Output the (x, y) coordinate of the center of the cell containing the given text.  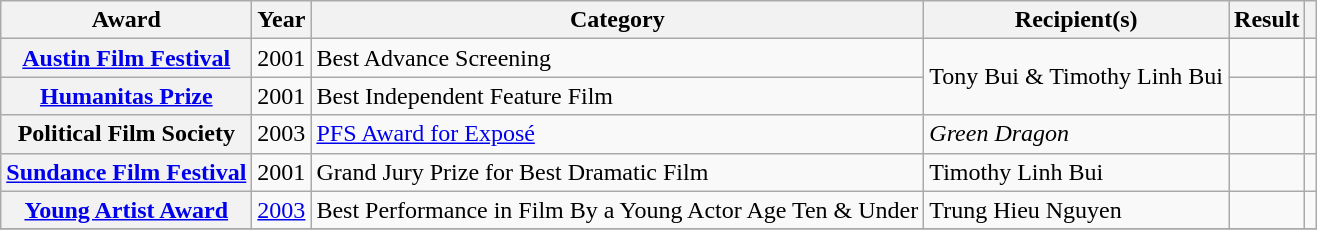
Result (1267, 20)
Humanitas Prize (126, 96)
Best Independent Feature Film (618, 96)
Tony Bui & Timothy Linh Bui (1076, 77)
Green Dragon (1076, 134)
Recipient(s) (1076, 20)
Best Advance Screening (618, 58)
Political Film Society (126, 134)
Award (126, 20)
PFS Award for Exposé (618, 134)
Young Artist Award (126, 210)
Year (282, 20)
Sundance Film Festival (126, 172)
Grand Jury Prize for Best Dramatic Film (618, 172)
Timothy Linh Bui (1076, 172)
Trung Hieu Nguyen (1076, 210)
Category (618, 20)
Best Performance in Film By a Young Actor Age Ten & Under (618, 210)
Austin Film Festival (126, 58)
